Detect which cell encompasses the target text, then output its (x, y) center coordinate. 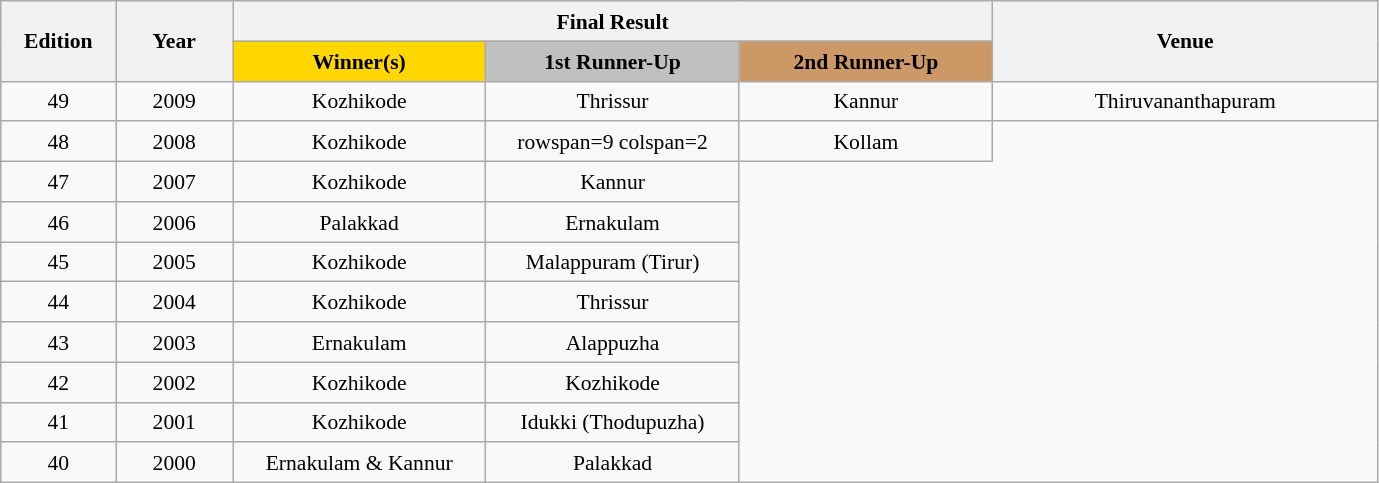
41 (58, 422)
2000 (174, 463)
Ernakulam & Kannur (358, 463)
2006 (174, 222)
rowspan=9 colspan=2 (612, 142)
44 (58, 302)
47 (58, 182)
2004 (174, 302)
Winner(s) (358, 61)
2009 (174, 101)
Venue (1186, 41)
Edition (58, 41)
2001 (174, 422)
Thiruvananthapuram (1186, 101)
Final Result (612, 21)
49 (58, 101)
2007 (174, 182)
Alappuzha (612, 342)
2nd Runner-Up (866, 61)
2005 (174, 262)
45 (58, 262)
Idukki (Thodupuzha) (612, 422)
2002 (174, 382)
Year (174, 41)
2003 (174, 342)
40 (58, 463)
Kollam (866, 142)
48 (58, 142)
42 (58, 382)
46 (58, 222)
2008 (174, 142)
Malappuram (Tirur) (612, 262)
43 (58, 342)
1st Runner-Up (612, 61)
